Output the (X, Y) coordinate of the center of the cell containing the given text.  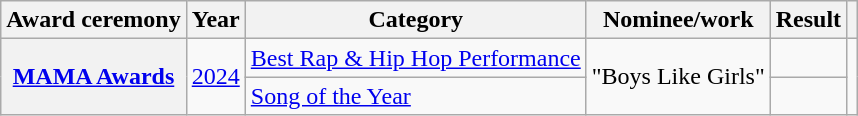
Nominee/work (678, 20)
Category (416, 20)
MAMA Awards (94, 77)
Result (808, 20)
"Boys Like Girls" (678, 77)
Best Rap & Hip Hop Performance (416, 58)
Award ceremony (94, 20)
2024 (216, 77)
Song of the Year (416, 96)
Year (216, 20)
